Capture the cell that displays the provided text and extract its (x, y) central coordinate. 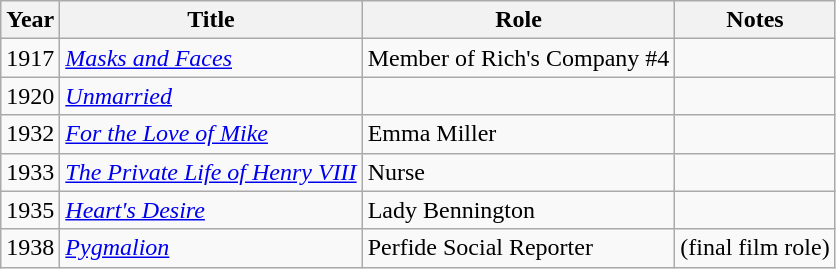
For the Love of Mike (211, 134)
Lady Bennington (518, 210)
Heart's Desire (211, 210)
Unmarried (211, 96)
1933 (30, 172)
The Private Life of Henry VIII (211, 172)
Year (30, 20)
Masks and Faces (211, 58)
1935 (30, 210)
Role (518, 20)
1932 (30, 134)
(final film role) (755, 248)
Notes (755, 20)
Pygmalion (211, 248)
Nurse (518, 172)
Emma Miller (518, 134)
1917 (30, 58)
1920 (30, 96)
Member of Rich's Company #4 (518, 58)
Title (211, 20)
Perfide Social Reporter (518, 248)
1938 (30, 248)
